Output the [X, Y] coordinate of the center of the cell containing the given text.  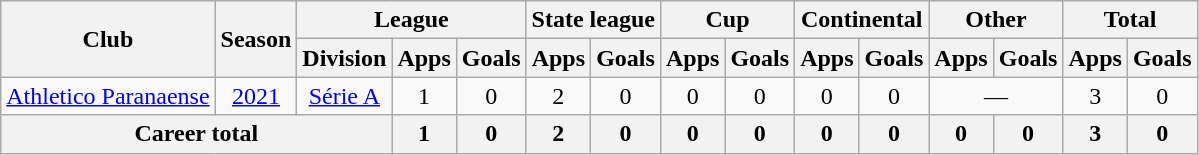
Athletico Paranaense [108, 96]
Division [344, 58]
Continental [862, 20]
League [412, 20]
State league [593, 20]
Série A [344, 96]
Season [256, 39]
Club [108, 39]
Cup [727, 20]
2021 [256, 96]
Total [1130, 20]
— [996, 96]
Other [996, 20]
Career total [196, 134]
